Output the [x, y] coordinate of the center of the cell containing the given text.  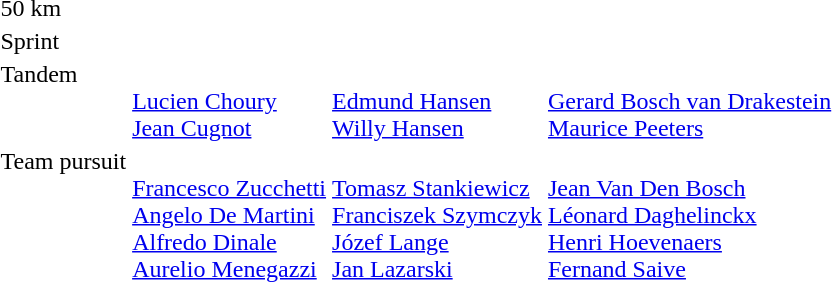
Edmund Hansen Willy Hansen [438, 101]
Lucien Choury Jean Cugnot [230, 101]
Gerard Bosch van Drakestein Maurice Peeters [689, 101]
